For the text-containing cell, return its midpoint in (X, Y) coordinate format. 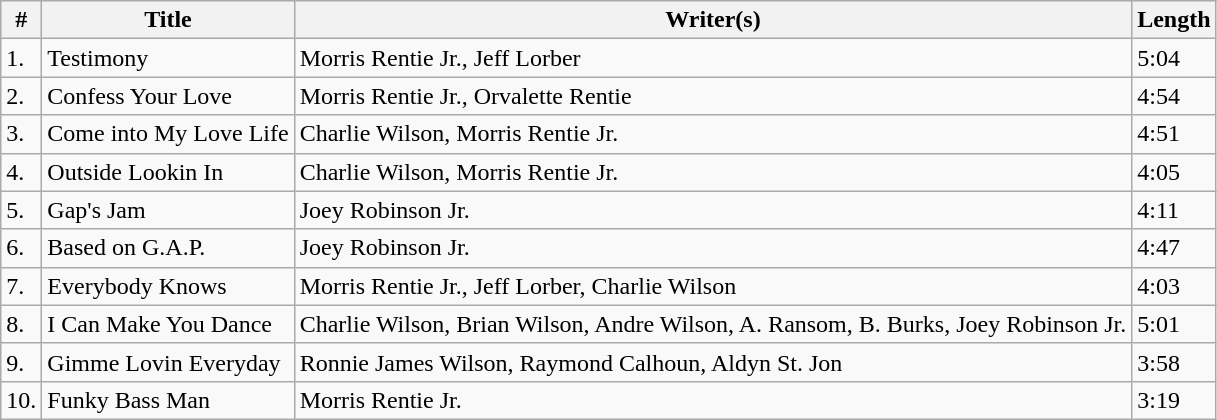
Morris Rentie Jr., Orvalette Rentie (713, 96)
4:05 (1174, 172)
4. (22, 172)
# (22, 20)
Gimme Lovin Everyday (168, 362)
3:19 (1174, 400)
Funky Bass Man (168, 400)
Morris Rentie Jr., Jeff Lorber (713, 58)
5:01 (1174, 324)
4:51 (1174, 134)
Based on G.A.P. (168, 248)
5:04 (1174, 58)
5. (22, 210)
4:03 (1174, 286)
4:47 (1174, 248)
7. (22, 286)
6. (22, 248)
Charlie Wilson, Brian Wilson, Andre Wilson, A. Ransom, B. Burks, Joey Robinson Jr. (713, 324)
Testimony (168, 58)
4:11 (1174, 210)
10. (22, 400)
Come into My Love Life (168, 134)
Morris Rentie Jr. (713, 400)
2. (22, 96)
9. (22, 362)
Confess Your Love (168, 96)
3. (22, 134)
Outside Lookin In (168, 172)
3:58 (1174, 362)
Everybody Knows (168, 286)
I Can Make You Dance (168, 324)
4:54 (1174, 96)
Title (168, 20)
Morris Rentie Jr., Jeff Lorber, Charlie Wilson (713, 286)
Writer(s) (713, 20)
Ronnie James Wilson, Raymond Calhoun, Aldyn St. Jon (713, 362)
Length (1174, 20)
8. (22, 324)
1. (22, 58)
Gap's Jam (168, 210)
